From the cell containing the given text, extract its center point as (x, y) coordinate. 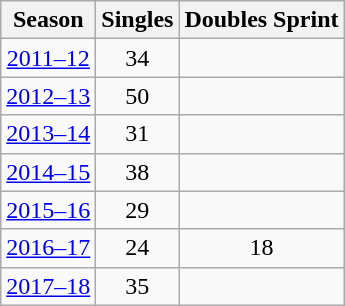
2017–18 (48, 286)
29 (138, 210)
34 (138, 58)
18 (262, 248)
35 (138, 286)
2012–13 (48, 96)
Doubles Sprint (262, 20)
24 (138, 248)
2015–16 (48, 210)
2016–17 (48, 248)
2014–15 (48, 172)
31 (138, 134)
50 (138, 96)
38 (138, 172)
Singles (138, 20)
Season (48, 20)
2013–14 (48, 134)
2011–12 (48, 58)
